Provide the (X, Y) coordinate of the cell's center where the given text is located.  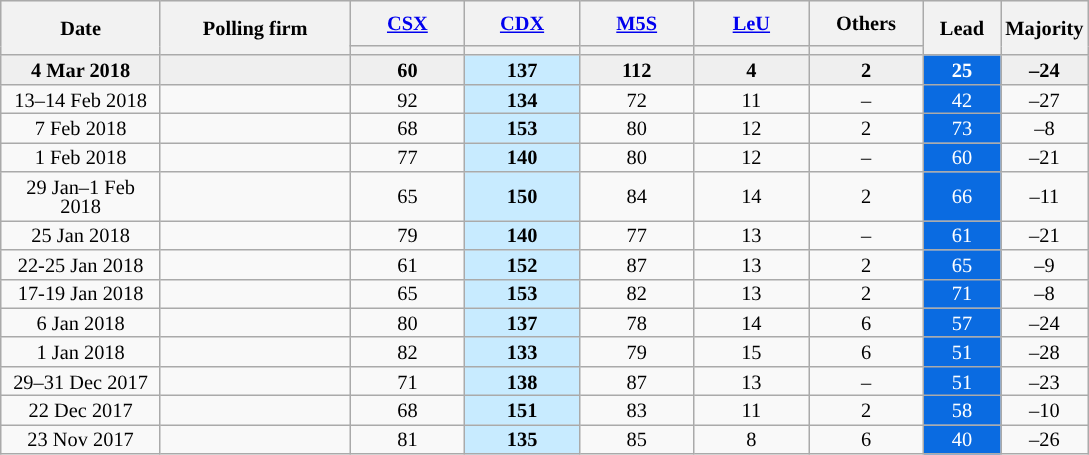
78 (636, 322)
13–14 Feb 2018 (81, 98)
29–31 Dec 2017 (81, 380)
151 (522, 410)
–11 (1044, 196)
83 (636, 410)
–23 (1044, 380)
4 (752, 70)
22 Dec 2017 (81, 410)
29 Jan–1 Feb 2018 (81, 196)
40 (962, 438)
Lead (962, 28)
84 (636, 196)
22-25 Jan 2018 (81, 264)
1 Jan 2018 (81, 352)
LeU (752, 22)
1 Feb 2018 (81, 156)
CDX (522, 22)
6 Jan 2018 (81, 322)
15 (752, 352)
25 (962, 70)
73 (962, 128)
135 (522, 438)
81 (408, 438)
7 Feb 2018 (81, 128)
Date (81, 28)
58 (962, 410)
85 (636, 438)
4 Mar 2018 (81, 70)
25 Jan 2018 (81, 234)
M5S (636, 22)
66 (962, 196)
8 (752, 438)
134 (522, 98)
72 (636, 98)
152 (522, 264)
150 (522, 196)
–10 (1044, 410)
57 (962, 322)
92 (408, 98)
Others (866, 22)
CSX (408, 22)
Majority (1044, 28)
133 (522, 352)
42 (962, 98)
–28 (1044, 352)
–26 (1044, 438)
17-19 Jan 2018 (81, 294)
–27 (1044, 98)
112 (636, 70)
–9 (1044, 264)
23 Nov 2017 (81, 438)
Polling firm (255, 28)
138 (522, 380)
